Locate the cell with the specified text and output its [X, Y] center coordinate. 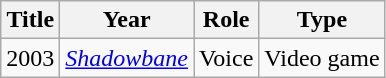
2003 [30, 58]
Title [30, 20]
Year [127, 20]
Video game [322, 58]
Shadowbane [127, 58]
Role [226, 20]
Type [322, 20]
Voice [226, 58]
